Search for the cell housing the specified text and yield its [X, Y] center coordinate. 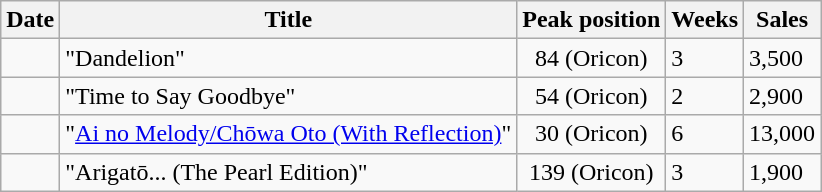
"Ai no Melody/Chōwa Oto (With Reflection)" [288, 134]
Peak position [592, 20]
Date [30, 20]
"Time to Say Goodbye" [288, 96]
"Dandelion" [288, 58]
54 (Oricon) [592, 96]
3,500 [782, 58]
6 [705, 134]
2 [705, 96]
30 (Oricon) [592, 134]
2,900 [782, 96]
1,900 [782, 172]
"Arigatō... (The Pearl Edition)" [288, 172]
84 (Oricon) [592, 58]
139 (Oricon) [592, 172]
Title [288, 20]
Weeks [705, 20]
Sales [782, 20]
13,000 [782, 134]
